Identify which cell holds the provided text, then report its (X, Y) central coordinate. 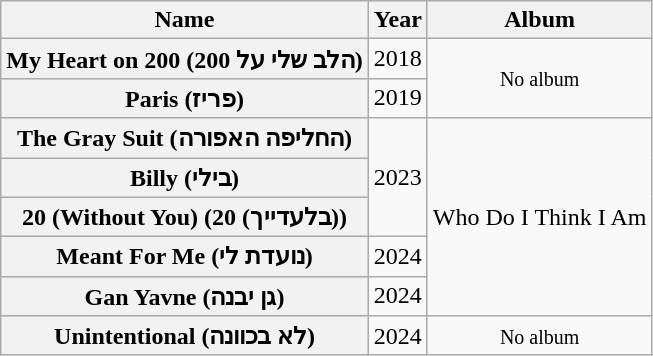
Paris (פריז) (185, 98)
Meant For Me (נועדת לי) (185, 257)
The Gray Suit (החליפה האפורה) (185, 138)
Who Do I Think I Am (540, 217)
2023 (398, 178)
Album (540, 20)
20 (Without You) (20 (בלעדייך)) (185, 217)
Name (185, 20)
Year (398, 20)
2018 (398, 59)
2019 (398, 98)
Gan Yavne (גן יבנה) (185, 296)
My Heart on 200 (הלב שלי על 200) (185, 59)
Unintentional (לא בכוונה) (185, 336)
Billy (בילי) (185, 178)
